Find where the given text appears and provide that cell's center as [x, y] coordinate. 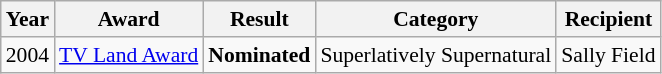
Recipient [608, 19]
Year [28, 19]
Sally Field [608, 55]
Award [128, 19]
Category [436, 19]
2004 [28, 55]
Superlatively Supernatural [436, 55]
Nominated [259, 55]
TV Land Award [128, 55]
Result [259, 19]
